Return the [X, Y] coordinate for the center point of the cell that contains the specified text.  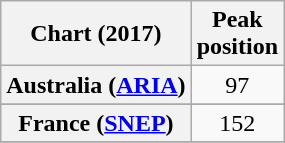
Australia (ARIA) [96, 85]
152 [237, 123]
France (SNEP) [96, 123]
97 [237, 85]
Peak position [237, 34]
Chart (2017) [96, 34]
